Search for the cell housing the specified text and yield its (X, Y) center coordinate. 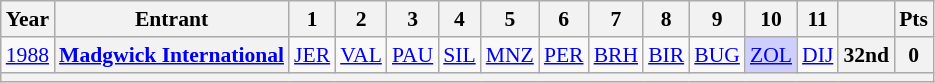
BIR (666, 55)
1 (312, 19)
SIL (460, 55)
32nd (866, 55)
MNZ (510, 55)
1988 (28, 55)
PER (564, 55)
8 (666, 19)
Entrant (172, 19)
6 (564, 19)
10 (771, 19)
11 (818, 19)
DIJ (818, 55)
Year (28, 19)
5 (510, 19)
3 (412, 19)
2 (361, 19)
BUG (717, 55)
VAL (361, 55)
0 (914, 55)
BRH (616, 55)
9 (717, 19)
7 (616, 19)
Madgwick International (172, 55)
Pts (914, 19)
ZOL (771, 55)
4 (460, 19)
PAU (412, 55)
JER (312, 55)
